For the text-containing cell, return its midpoint in (X, Y) coordinate format. 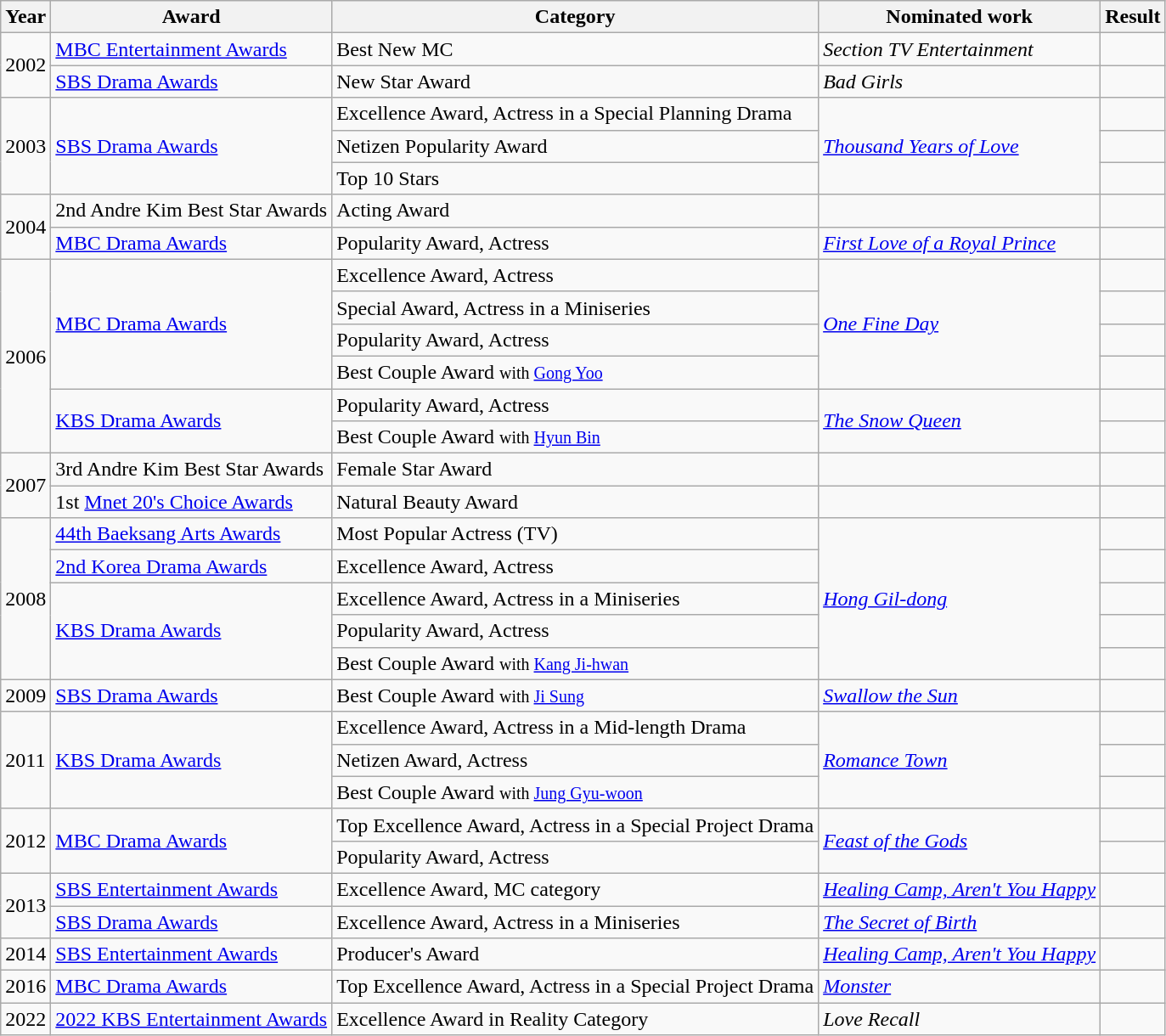
Best New MC (576, 49)
Monster (960, 987)
Most Popular Actress (TV) (576, 534)
Best Couple Award with Jung Gyu-woon (576, 792)
2022 KBS Entertainment Awards (192, 1019)
2nd Korea Drama Awards (192, 566)
Feast of the Gods (960, 841)
2nd Andre Kim Best Star Awards (192, 211)
2022 (25, 1019)
New Star Award (576, 82)
Best Couple Award with Gong Yoo (576, 372)
Category (576, 17)
Section TV Entertainment (960, 49)
Netizen Popularity Award (576, 146)
Excellence Award, Actress in a Special Planning Drama (576, 114)
2006 (25, 356)
Bad Girls (960, 82)
2013 (25, 905)
3rd Andre Kim Best Star Awards (192, 470)
2004 (25, 227)
Year (25, 17)
2012 (25, 841)
The Secret of Birth (960, 921)
44th Baeksang Arts Awards (192, 534)
1st Mnet 20's Choice Awards (192, 502)
Thousand Years of Love (960, 146)
Top 10 Stars (576, 178)
First Love of a Royal Prince (960, 243)
Special Award, Actress in a Miniseries (576, 307)
2016 (25, 987)
Netizen Award, Actress (576, 760)
2007 (25, 486)
2011 (25, 760)
Best Couple Award with Ji Sung (576, 695)
Love Recall (960, 1019)
Hong Gil-dong (960, 599)
2014 (25, 954)
Nominated work (960, 17)
The Snow Queen (960, 421)
2002 (25, 65)
Acting Award (576, 211)
MBC Entertainment Awards (192, 49)
Result (1133, 17)
Swallow the Sun (960, 695)
Natural Beauty Award (576, 502)
2009 (25, 695)
Excellence Award, MC category (576, 889)
2003 (25, 146)
Excellence Award in Reality Category (576, 1019)
Romance Town (960, 760)
Best Couple Award with Hyun Bin (576, 437)
2008 (25, 599)
Award (192, 17)
Female Star Award (576, 470)
One Fine Day (960, 324)
Best Couple Award with Kang Ji-hwan (576, 663)
Excellence Award, Actress in a Mid-length Drama (576, 728)
Producer's Award (576, 954)
